Find where the given text appears and provide that cell's center as [x, y] coordinate. 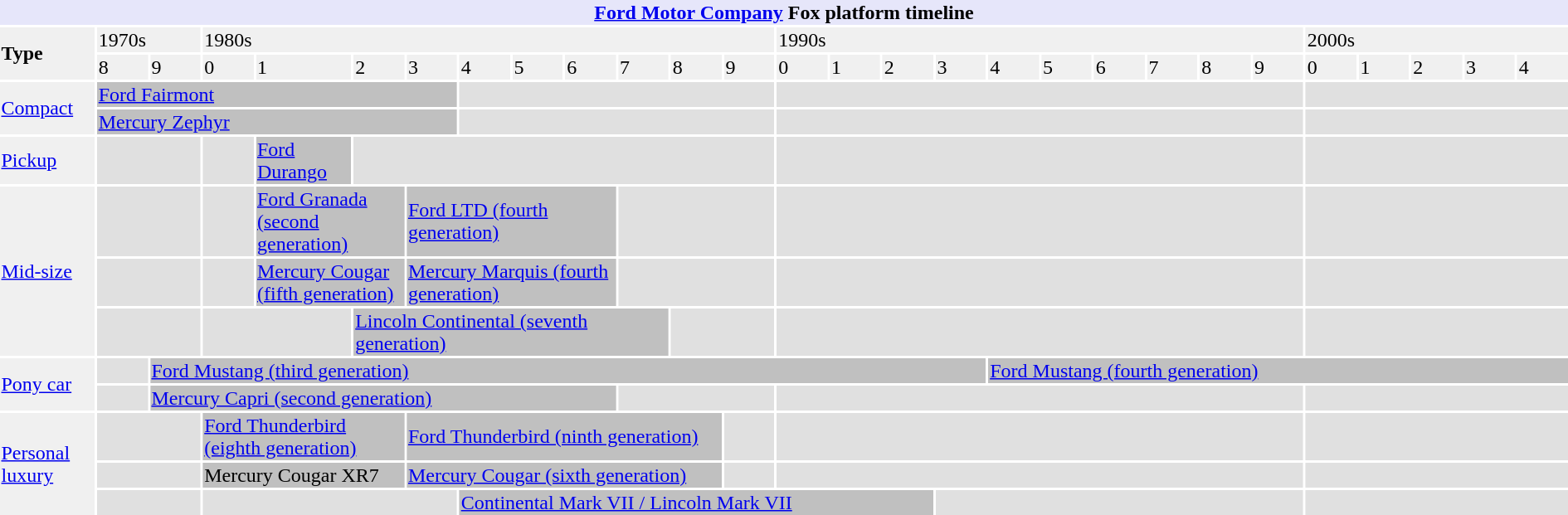
Mid-size [47, 271]
1970s [149, 40]
Ford Mustang (fourth generation) [1278, 371]
Pickup [47, 161]
Ford Motor Company Fox platform timeline [784, 12]
Type [47, 53]
Continental Mark VII / Lincoln Mark VII [697, 503]
Ford Granada (second generation) [330, 221]
Mercury Cougar (sixth generation) [564, 475]
Ford Mustang (third generation) [568, 371]
Pony car [47, 385]
Ford Durango [304, 161]
1980s [489, 40]
Compact [47, 108]
2000s [1437, 40]
1990s [1040, 40]
Mercury Capri (second generation) [383, 398]
Ford Thunderbird (ninth generation) [564, 436]
Ford LTD (fourth generation) [511, 221]
Mercury Cougar (fifth generation) [330, 282]
Ford Fairmont [277, 95]
Ford Thunderbird (eighth generation) [304, 436]
Mercury Marquis (fourth generation) [511, 282]
Personal luxury [47, 464]
Mercury Zephyr [277, 122]
Lincoln Continental (seventh generation) [512, 332]
Mercury Cougar XR7 [304, 475]
